Detect which cell encompasses the target text, then output its [x, y] center coordinate. 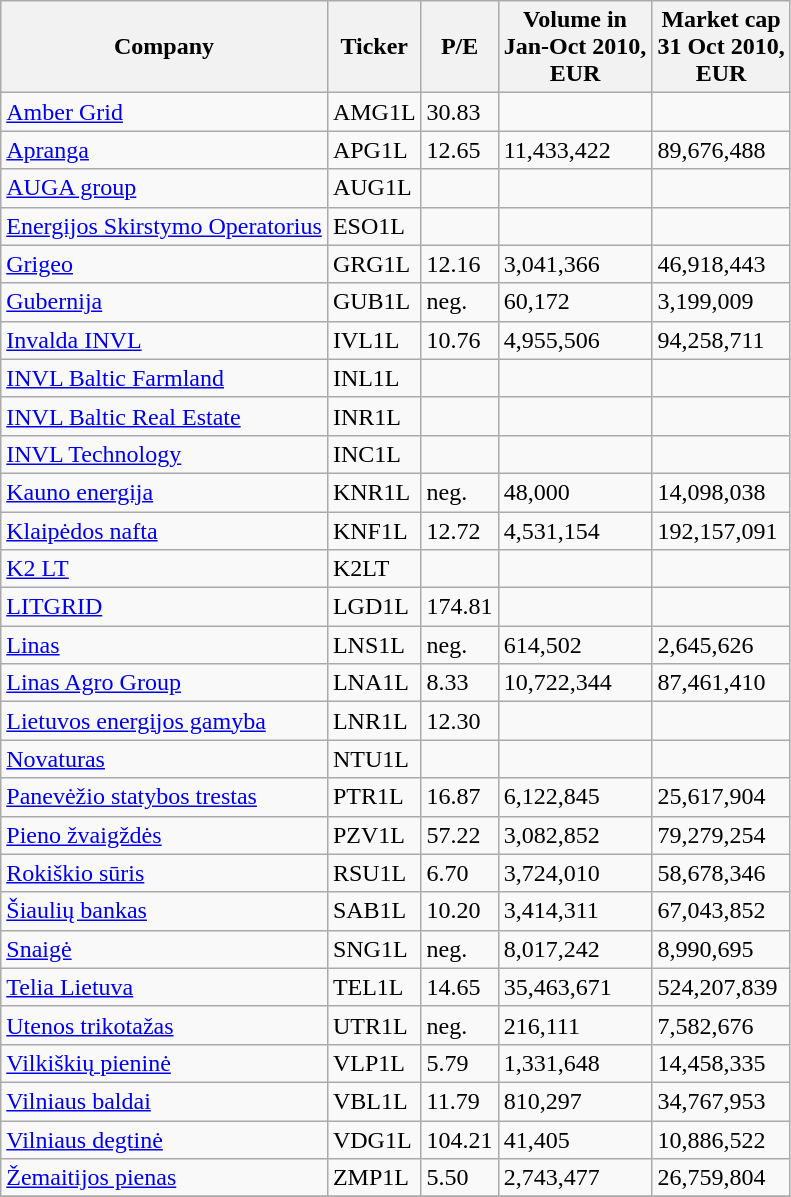
10,886,522 [721, 1139]
79,279,254 [721, 835]
Novaturas [164, 759]
LNA1L [374, 683]
VBL1L [374, 1101]
67,043,852 [721, 911]
60,172 [575, 302]
30.83 [460, 112]
AUG1L [374, 188]
Volume in Jan-Oct 2010, EUR [575, 47]
8,017,242 [575, 949]
4,531,154 [575, 531]
APG1L [374, 150]
VDG1L [374, 1139]
GRG1L [374, 264]
Apranga [164, 150]
25,617,904 [721, 797]
2,743,477 [575, 1178]
12.30 [460, 721]
Žemaitijos pienas [164, 1178]
35,463,671 [575, 987]
14,098,038 [721, 492]
26,759,804 [721, 1178]
INL1L [374, 378]
Vilniaus baldai [164, 1101]
Pieno žvaigždės [164, 835]
VLP1L [374, 1063]
12.65 [460, 150]
57.22 [460, 835]
Lietuvos energijos gamyba [164, 721]
Energijos Skirstymo Operatorius [164, 226]
11.79 [460, 1101]
810,297 [575, 1101]
5.50 [460, 1178]
14.65 [460, 987]
2,645,626 [721, 645]
7,582,676 [721, 1025]
Amber Grid [164, 112]
LNR1L [374, 721]
8.33 [460, 683]
Snaigė [164, 949]
89,676,488 [721, 150]
192,157,091 [721, 531]
GUB1L [374, 302]
6.70 [460, 873]
UTR1L [374, 1025]
48,000 [575, 492]
1,331,648 [575, 1063]
AUGA group [164, 188]
Linas [164, 645]
46,918,443 [721, 264]
PZV1L [374, 835]
10.20 [460, 911]
3,041,366 [575, 264]
87,461,410 [721, 683]
3,199,009 [721, 302]
Panevėžio statybos trestas [164, 797]
58,678,346 [721, 873]
Vilniaus degtinė [164, 1139]
NTU1L [374, 759]
Invalda INVL [164, 340]
LGD1L [374, 607]
INC1L [374, 454]
104.21 [460, 1139]
5.79 [460, 1063]
ESO1L [374, 226]
11,433,422 [575, 150]
14,458,335 [721, 1063]
PTR1L [374, 797]
IVL1L [374, 340]
3,724,010 [575, 873]
16.87 [460, 797]
34,767,953 [721, 1101]
ZMP1L [374, 1178]
RSU1L [374, 873]
TEL1L [374, 987]
41,405 [575, 1139]
174.81 [460, 607]
SAB1L [374, 911]
LITGRID [164, 607]
SNG1L [374, 949]
Kauno energija [164, 492]
Utenos trikotažas [164, 1025]
Ticker [374, 47]
INR1L [374, 416]
Company [164, 47]
Šiaulių bankas [164, 911]
Grigeo [164, 264]
8,990,695 [721, 949]
10.76 [460, 340]
6,122,845 [575, 797]
KNR1L [374, 492]
Telia Lietuva [164, 987]
614,502 [575, 645]
INVL Technology [164, 454]
INVL Baltic Farmland [164, 378]
Linas Agro Group [164, 683]
LNS1L [374, 645]
12.72 [460, 531]
Gubernija [164, 302]
3,414,311 [575, 911]
Market cap 31 Oct 2010, EUR [721, 47]
10,722,344 [575, 683]
4,955,506 [575, 340]
K2 LT [164, 569]
INVL Baltic Real Estate [164, 416]
Rokiškio sūris [164, 873]
Klaipėdos nafta [164, 531]
94,258,711 [721, 340]
AMG1L [374, 112]
Vilkiškių pieninė [164, 1063]
3,082,852 [575, 835]
524,207,839 [721, 987]
K2LT [374, 569]
216,111 [575, 1025]
KNF1L [374, 531]
P/E [460, 47]
12.16 [460, 264]
